Find where the given text appears and provide that cell's center as [x, y] coordinate. 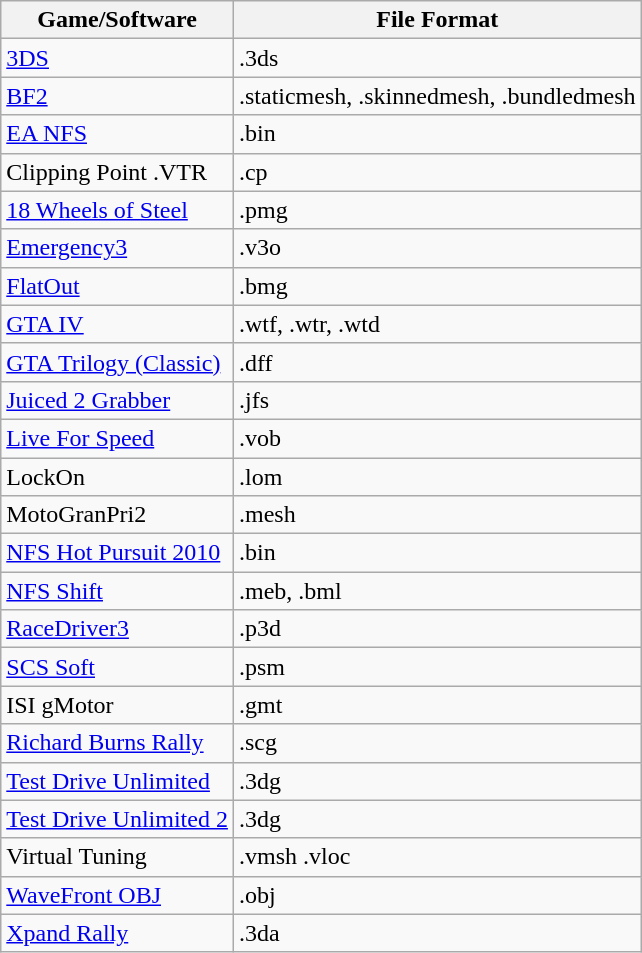
3DS [118, 58]
.v3o [437, 248]
.psm [437, 667]
Live For Speed [118, 438]
Emergency3 [118, 248]
GTA IV [118, 324]
Game/Software [118, 20]
BF2 [118, 96]
EA NFS [118, 134]
.mesh [437, 515]
SCS Soft [118, 667]
Virtual Tuning [118, 857]
GTA Trilogy (Classic) [118, 362]
.scg [437, 743]
.wtf, .wtr, .wtd [437, 324]
.dff [437, 362]
.3da [437, 933]
FlatOut [118, 286]
ISI gMotor [118, 705]
Test Drive Unlimited [118, 781]
.vob [437, 438]
Juiced 2 Grabber [118, 400]
.bmg [437, 286]
.p3d [437, 629]
NFS Shift [118, 591]
LockOn [118, 477]
File Format [437, 20]
.jfs [437, 400]
.pmg [437, 210]
Test Drive Unlimited 2 [118, 819]
.vmsh .vloc [437, 857]
WaveFront OBJ [118, 895]
.cp [437, 172]
NFS Hot Pursuit 2010 [118, 553]
Clipping Point .VTR [118, 172]
RaceDriver3 [118, 629]
Richard Burns Rally [118, 743]
.lom [437, 477]
.3ds [437, 58]
.staticmesh, .skinnedmesh, .bundledmesh [437, 96]
Xpand Rally [118, 933]
.meb, .bml [437, 591]
MotoGranPri2 [118, 515]
.gmt [437, 705]
18 Wheels of Steel [118, 210]
.obj [437, 895]
